From the cell containing the given text, extract its center point as [X, Y] coordinate. 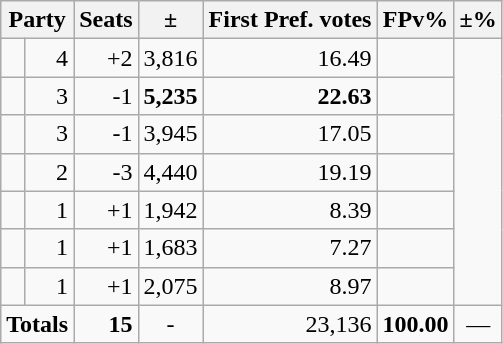
3,945 [170, 134]
- [170, 324]
1,683 [170, 248]
4,440 [170, 172]
± [170, 20]
First Pref. votes [290, 20]
1,942 [170, 210]
16.49 [290, 58]
2,075 [170, 286]
— [478, 324]
±% [478, 20]
17.05 [290, 134]
22.63 [290, 96]
15 [106, 324]
4 [48, 58]
2 [48, 172]
8.97 [290, 286]
-3 [106, 172]
Seats [106, 20]
3,816 [170, 58]
7.27 [290, 248]
5,235 [170, 96]
19.19 [290, 172]
23,136 [290, 324]
100.00 [416, 324]
Totals [38, 324]
Party [38, 20]
+2 [106, 58]
8.39 [290, 210]
FPv% [416, 20]
